For the text-containing cell, return its midpoint in [x, y] coordinate format. 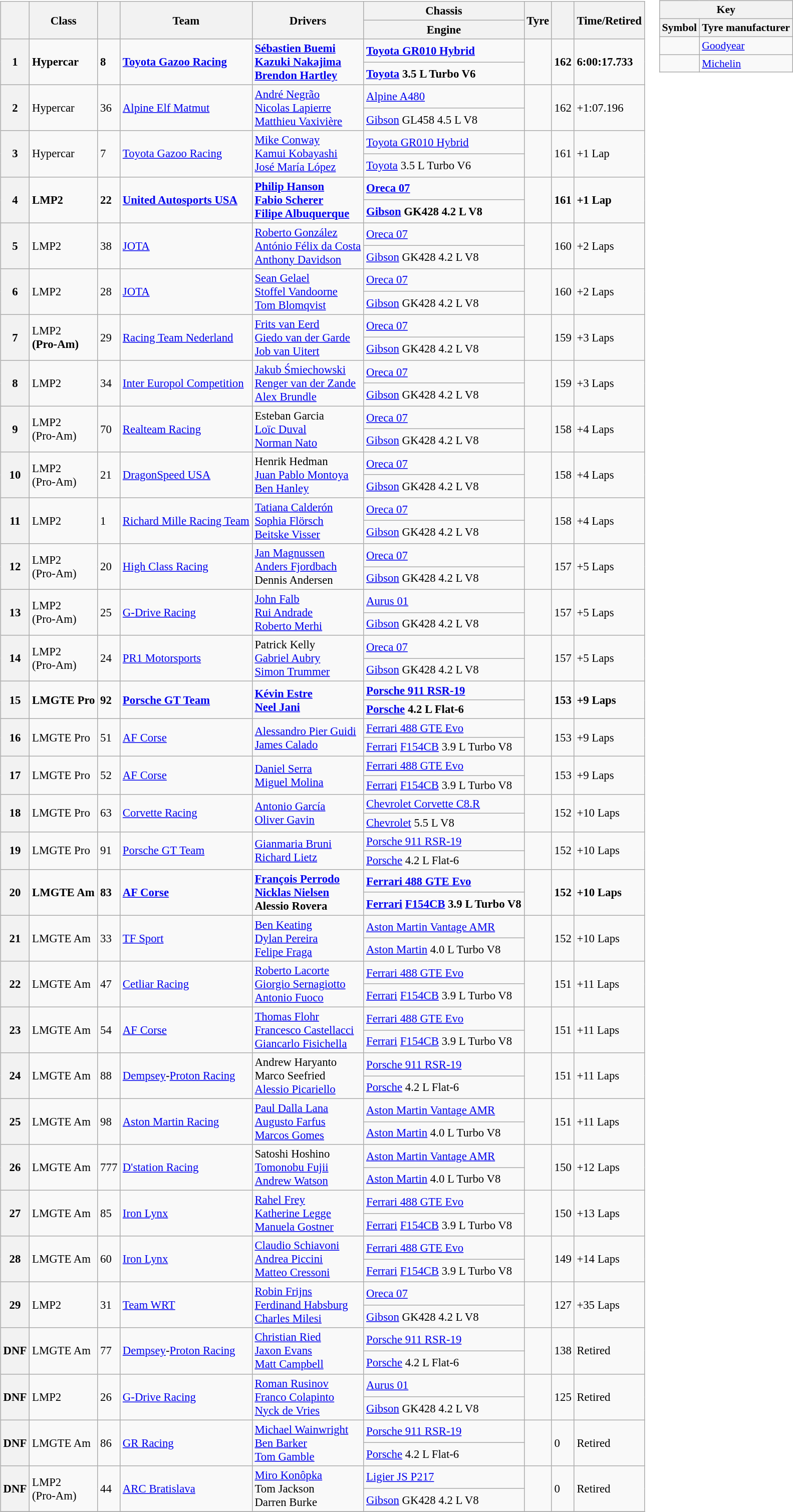
Michael Wainwright Ben Barker Tom Gamble [308, 1443]
Richard Mille Racing Team [186, 521]
44 [109, 1488]
Frits van Eerd Giedo van der Garde Job van Uitert [308, 337]
19 [15, 850]
36 [109, 108]
DragonSpeed USA [186, 475]
91 [109, 850]
51 [109, 738]
86 [109, 1443]
Kévin Estre Neel Jani [308, 700]
31 [109, 1305]
52 [109, 775]
TF Sport [186, 938]
Christian Ried Jaxon Evans Matt Campbell [308, 1351]
Thomas Flohr Francesco Castellacci Giancarlo Fisichella [308, 1030]
Tyre [538, 20]
Alpine Elf Matmut [186, 108]
Sean Gelael Stoffel Vandoorne Tom Blomqvist [308, 291]
138 [563, 1351]
André Negrão Nicolas Lapierre Matthieu Vaxivière [308, 108]
High Class Racing [186, 567]
ARC Bratislava [186, 1488]
12 [15, 567]
Tatiana Calderón Sophia Flörsch Beitske Visser [308, 521]
Roman Rusinov Franco Colapinto Nyck de Vries [308, 1397]
Team [186, 20]
Henrik Hedman Juan Pablo Montoya Ben Hanley [308, 475]
Gibson GL458 4.5 L V8 [444, 120]
54 [109, 1030]
D'station Racing [186, 1168]
Inter Europol Competition [186, 383]
Gianmaria Bruni Richard Lietz [308, 850]
88 [109, 1076]
127 [563, 1305]
GR Racing [186, 1443]
Roberto Lacorte Giorgio Sernagiotto Antonio Fuoco [308, 984]
Ligier JS P217 [444, 1477]
16 [15, 738]
+35 Laps [609, 1305]
Corvette Racing [186, 813]
+12 Laps [609, 1168]
63 [109, 813]
Esteban Garcia Loïc Duval Norman Nato [308, 429]
98 [109, 1121]
Team WRT [186, 1305]
John Falb Rui Andrade Roberto Merhi [308, 612]
92 [109, 700]
14 [15, 658]
Patrick Kelly Gabriel Aubry Simon Trummer [308, 658]
Jan Magnussen Anders Fjordbach Dennis Andersen [308, 567]
Cetliar Racing [186, 984]
Alpine A480 [444, 97]
18 [15, 813]
5 [15, 246]
Jakub Śmiechowski Renger van der Zande Alex Brundle [308, 383]
4 [15, 200]
Realteam Racing [186, 429]
17 [15, 775]
34 [109, 383]
15 [15, 700]
Andrew Haryanto Marco Seefried Alessio Picariello [308, 1076]
Daniel Serra Miguel Molina [308, 775]
60 [109, 1259]
Claudio Schiavoni Andrea Piccini Matteo Cressoni [308, 1259]
Chevrolet Corvette C8.R [444, 804]
Antonio García Oliver Gavin [308, 813]
Tyre manufacturer [746, 28]
Key [726, 10]
27 [15, 1214]
Satoshi Hoshino Tomonobu Fujii Andrew Watson [308, 1168]
Chassis [444, 11]
Michelin [746, 64]
6:00:17.733 [609, 62]
Alessandro Pier Guidi James Calado [308, 738]
777 [109, 1168]
125 [563, 1397]
77 [109, 1351]
9 [15, 429]
13 [15, 612]
10 [15, 475]
+14 Laps [609, 1259]
Robin Frijns Ferdinand Habsburg Charles Milesi [308, 1305]
Goodyear [746, 46]
Roberto González António Félix da Costa Anthony Davidson [308, 246]
Symbol [679, 28]
85 [109, 1214]
33 [109, 938]
United Autosports USA [186, 200]
70 [109, 429]
Engine [444, 30]
Philip Hanson Fabio Scherer Filipe Albuquerque [308, 200]
Class [64, 20]
38 [109, 246]
Sébastien Buemi Kazuki Nakajima Brendon Hartley [308, 62]
+13 Laps [609, 1214]
149 [563, 1259]
Chevrolet 5.5 L V8 [444, 823]
Paul Dalla Lana Augusto Farfus Marcos Gomes [308, 1121]
6 [15, 291]
+1:07.196 [609, 108]
3 [15, 154]
Miro Konôpka Tom Jackson Darren Burke [308, 1488]
47 [109, 984]
Mike Conway Kamui Kobayashi José María López [308, 154]
PR1 Motorsports [186, 658]
Racing Team Nederland [186, 337]
Aston Martin Racing [186, 1121]
Rahel Frey Katherine Legge Manuela Gostner [308, 1214]
83 [109, 892]
23 [15, 1030]
2 [15, 108]
Time/Retired [609, 20]
François Perrodo Nicklas Nielsen Alessio Rovera [308, 892]
Drivers [308, 20]
11 [15, 521]
Ben Keating Dylan Pereira Felipe Fraga [308, 938]
